Detect which cell encompasses the target text, then output its (X, Y) center coordinate. 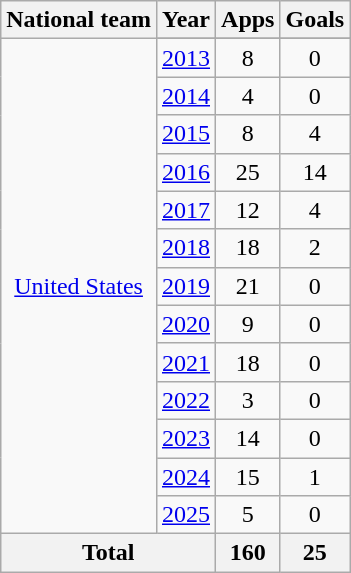
Apps (248, 20)
2025 (186, 515)
2016 (186, 172)
Total (108, 553)
2013 (186, 58)
3 (248, 400)
2023 (186, 438)
Year (186, 20)
2014 (186, 96)
2017 (186, 210)
160 (248, 553)
12 (248, 210)
2 (315, 248)
2022 (186, 400)
National team (79, 20)
United States (79, 286)
1 (315, 477)
9 (248, 324)
2024 (186, 477)
2018 (186, 248)
Goals (315, 20)
2021 (186, 362)
15 (248, 477)
2015 (186, 134)
5 (248, 515)
21 (248, 286)
2019 (186, 286)
2020 (186, 324)
